From the cell containing the given text, extract its center point as [x, y] coordinate. 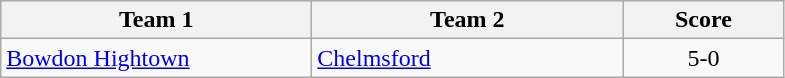
Bowdon Hightown [156, 58]
Score [704, 20]
5-0 [704, 58]
Chelmsford [468, 58]
Team 1 [156, 20]
Team 2 [468, 20]
